Return [x, y] of the center of cell containing provided text 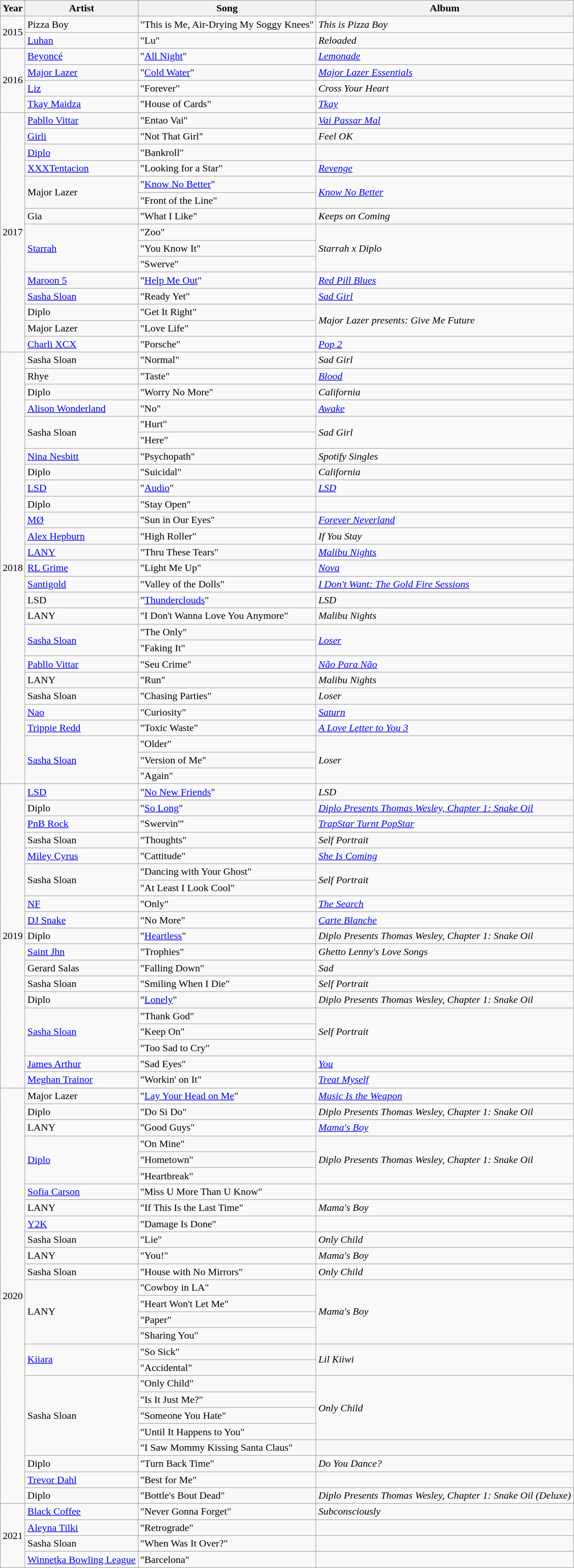
"Never Gonna Forget" [227, 1512]
Carte Blanche [445, 920]
Sofia Carson [81, 1192]
"Thru These Tears" [227, 552]
"Zoo" [227, 232]
"No New Friends" [227, 792]
Saint Jhn [81, 952]
Revenge [445, 168]
"Keep On" [227, 1032]
"Thoughts" [227, 840]
"Ready Yet" [227, 296]
"Love Life" [227, 328]
XXXTentacion [81, 168]
"Only" [227, 904]
Reloaded [445, 40]
Song [227, 8]
"Seu Crime" [227, 664]
Ghetto Lenny's Love Songs [445, 952]
"Again" [227, 776]
Nina Nesbitt [81, 456]
"Trophies" [227, 952]
"Curiosity" [227, 712]
Spotify Singles [445, 456]
Blood [445, 376]
"Falling Down" [227, 968]
"So Long" [227, 808]
"I Don't Wanna Love You Anymore" [227, 616]
"So Sick" [227, 1352]
"Run" [227, 680]
"No More" [227, 920]
Aleyna Tilki [81, 1528]
2016 [13, 80]
"Psychopath" [227, 456]
"Here" [227, 440]
Nova [445, 568]
Pizza Boy [81, 24]
RL Grime [81, 568]
"This is Me, Air-Drying My Soggy Knees" [227, 24]
Saturn [445, 712]
Beyoncé [81, 56]
This is Pizza Boy [445, 24]
"Hurt" [227, 424]
"At Least I Look Cool" [227, 888]
Rhye [81, 376]
"Heart Won't Let Me" [227, 1304]
Starrah [81, 248]
Know No Better [445, 192]
Girli [81, 136]
Awake [445, 408]
"Audio" [227, 488]
Não Para Não [445, 664]
Luhan [81, 40]
"Is It Just Me?" [227, 1400]
PnB Rock [81, 824]
"Taste" [227, 376]
Trippie Redd [81, 728]
"On Mine" [227, 1144]
You [445, 1064]
"Not That Girl" [227, 136]
"Normal" [227, 360]
"If This Is the Last Time" [227, 1208]
"No" [227, 408]
"Stay Open" [227, 504]
Charli XCX [81, 344]
Gia [81, 216]
Lil Kiiwi [445, 1360]
"Lay Your Head on Me" [227, 1096]
"Looking for a Star" [227, 168]
"Cowboy in LA" [227, 1288]
"Sun in Our Eyes" [227, 520]
Do You Dance? [445, 1463]
"Good Guys" [227, 1128]
"The Only" [227, 632]
"Paper" [227, 1320]
Meghan Trainor [81, 1080]
Major Lazer presents: Give Me Future [445, 320]
TrapStar Turnt PopStar [445, 824]
Kiiara [81, 1360]
"Too Sad to Cry" [227, 1048]
"Lie" [227, 1240]
2018 [13, 568]
"You Know It" [227, 248]
Major Lazer Essentials [445, 72]
Forever Neverland [445, 520]
Feel OK [445, 136]
"Until It Happens to You" [227, 1431]
NF [81, 904]
"Bankroll" [227, 152]
Red Pill Blues [445, 280]
"High Roller" [227, 536]
"Older" [227, 744]
Alison Wonderland [81, 408]
"Barcelona" [227, 1560]
"Sharing You" [227, 1336]
"All Night" [227, 56]
She Is Coming [445, 856]
Nao [81, 712]
Lemonade [445, 56]
2021 [13, 1536]
"Chasing Parties" [227, 696]
I Don't Want: The Gold Fire Sessions [445, 584]
Tkay [445, 104]
"Cold Water" [227, 72]
"House with No Mirrors" [227, 1272]
Sad [445, 968]
Miley Cyrus [81, 856]
"What I Like" [227, 216]
"Workin' on It" [227, 1080]
Winnetka Bowling League [81, 1560]
"Dancing with Your Ghost" [227, 872]
"Lonely" [227, 1000]
"Someone You Hate" [227, 1415]
"Retrograde" [227, 1528]
Pop 2 [445, 344]
A Love Letter to You 3 [445, 728]
Vai Passar Mal [445, 120]
Starrah x Diplo [445, 248]
"Best for Me" [227, 1479]
"Bottle's Bout Dead" [227, 1496]
"When Was It Over?" [227, 1544]
"Hometown" [227, 1160]
"Front of the Line" [227, 200]
"I Saw Mommy Kissing Santa Claus" [227, 1447]
"Do Si Do" [227, 1112]
"Cattitude" [227, 856]
"Swervin'" [227, 824]
Maroon 5 [81, 280]
"Lu" [227, 40]
"Heartbreak" [227, 1176]
"Turn Back Time" [227, 1463]
2015 [13, 32]
Tkay Maidza [81, 104]
Liz [81, 88]
The Search [445, 904]
"Valley of the Dolls" [227, 584]
Subconsciously [445, 1512]
Trevor Dahl [81, 1479]
Keeps on Coming [445, 216]
"Entao Vai" [227, 120]
"Help Me Out" [227, 280]
Alex Hepburn [81, 536]
If You Stay [445, 536]
"Smiling When I Die" [227, 984]
"Thunderclouds" [227, 600]
"Porsche" [227, 344]
"You!" [227, 1256]
"Only Child" [227, 1384]
"Miss U More Than U Know" [227, 1192]
Album [445, 8]
"Version of Me" [227, 760]
Y2K [81, 1224]
"Forever" [227, 88]
"Thank God" [227, 1016]
"Suicidal" [227, 472]
MØ [81, 520]
Gerard Salas [81, 968]
Music Is the Weapon [445, 1096]
James Arthur [81, 1064]
2020 [13, 1296]
Diplo Presents Thomas Wesley, Chapter 1: Snake Oil (Deluxe) [445, 1496]
2017 [13, 232]
Santigold [81, 584]
DJ Snake [81, 920]
"Accidental" [227, 1368]
Cross Your Heart [445, 88]
Year [13, 8]
"Toxic Waste" [227, 728]
"House of Cards" [227, 104]
"Sad Eyes" [227, 1064]
"Light Me Up" [227, 568]
"Swerve" [227, 264]
Artist [81, 8]
"Get It Right" [227, 312]
"Damage Is Done" [227, 1224]
"Heartless" [227, 936]
"Worry No More" [227, 392]
Black Coffee [81, 1512]
Treat Myself [445, 1080]
"Know No Better" [227, 184]
"Faking It" [227, 648]
2019 [13, 936]
